Return the (X, Y) coordinate for the center point of the cell that contains the specified text.  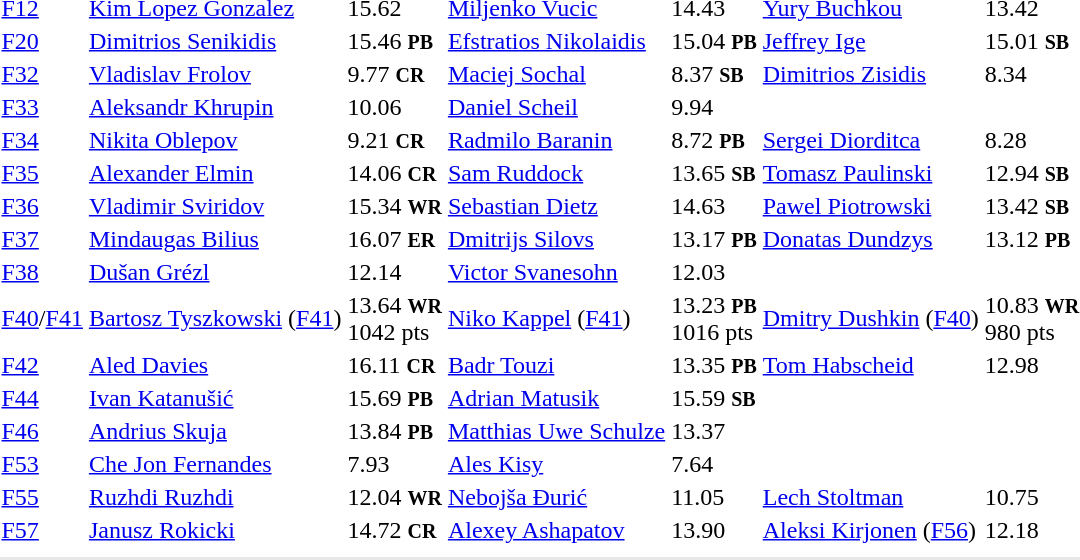
15.69 PB (394, 398)
Aled Davies (215, 365)
7.64 (714, 464)
9.21 CR (394, 140)
13.42 SB (1032, 206)
Nikita Oblepov (215, 140)
Sebastian Dietz (556, 206)
F55 (42, 497)
10.75 (1032, 497)
13.84 PB (394, 431)
12.94 SB (1032, 173)
Dimitrios Zisidis (870, 74)
9.94 (714, 107)
Andrius Skuja (215, 431)
13.35 PB (714, 365)
F32 (42, 74)
Badr Touzi (556, 365)
8.72 PB (714, 140)
8.37 SB (714, 74)
Alexey Ashapatov (556, 530)
Daniel Scheil (556, 107)
15.59 SB (714, 398)
F38 (42, 272)
Alexander Elmin (215, 173)
F33 (42, 107)
15.34 WR (394, 206)
Nebojša Đurić (556, 497)
11.05 (714, 497)
Janusz Rokicki (215, 530)
F34 (42, 140)
13.17 PB (714, 239)
F46 (42, 431)
8.34 (1032, 74)
16.07 ER (394, 239)
Ruzhdi Ruzhdi (215, 497)
15.46 PB (394, 41)
Vladimir Sviridov (215, 206)
13.12 PB (1032, 239)
F44 (42, 398)
Dimitrios Senikidis (215, 41)
Mindaugas Bilius (215, 239)
Maciej Sochal (556, 74)
8.28 (1032, 140)
Tomasz Paulinski (870, 173)
Victor Svanesohn (556, 272)
F53 (42, 464)
Aleksi Kirjonen (F56) (870, 530)
Bartosz Tyszkowski (F41) (215, 318)
Sergei Diorditca (870, 140)
12.98 (1032, 365)
Niko Kappel (F41) (556, 318)
10.06 (394, 107)
13.37 (714, 431)
13.23 PB1016 pts (714, 318)
Tom Habscheid (870, 365)
Adrian Matusik (556, 398)
F35 (42, 173)
Matthias Uwe Schulze (556, 431)
Che Jon Fernandes (215, 464)
F42 (42, 365)
14.06 CR (394, 173)
15.01 SB (1032, 41)
Ivan Katanušić (215, 398)
Ales Kisy (556, 464)
Dmitry Dushkin (F40) (870, 318)
F37 (42, 239)
12.14 (394, 272)
Jeffrey Ige (870, 41)
F20 (42, 41)
F57 (42, 530)
10.83 WR980 pts (1032, 318)
15.04 PB (714, 41)
Sam Ruddock (556, 173)
Donatas Dundzys (870, 239)
16.11 CR (394, 365)
13.65 SB (714, 173)
Lech Stoltman (870, 497)
Radmilo Baranin (556, 140)
Dušan Grézl (215, 272)
7.93 (394, 464)
12.03 (714, 272)
Efstratios Nikolaidis (556, 41)
F36 (42, 206)
Vladislav Frolov (215, 74)
F40/F41 (42, 318)
14.63 (714, 206)
13.64 WR1042 pts (394, 318)
12.04 WR (394, 497)
9.77 CR (394, 74)
12.18 (1032, 530)
Pawel Piotrowski (870, 206)
13.90 (714, 530)
Aleksandr Khrupin (215, 107)
14.72 CR (394, 530)
Dmitrijs Silovs (556, 239)
